Identify which cell holds the provided text, then report its [x, y] central coordinate. 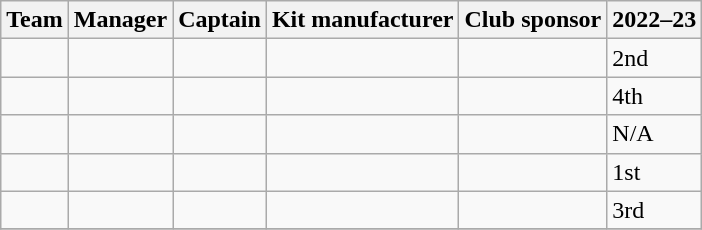
Manager [120, 20]
4th [654, 96]
Captain [220, 20]
Team [35, 20]
2nd [654, 58]
Kit manufacturer [362, 20]
Club sponsor [533, 20]
3rd [654, 210]
N/A [654, 134]
2022–23 [654, 20]
1st [654, 172]
